Locate the cell with the specified text and output its [X, Y] center coordinate. 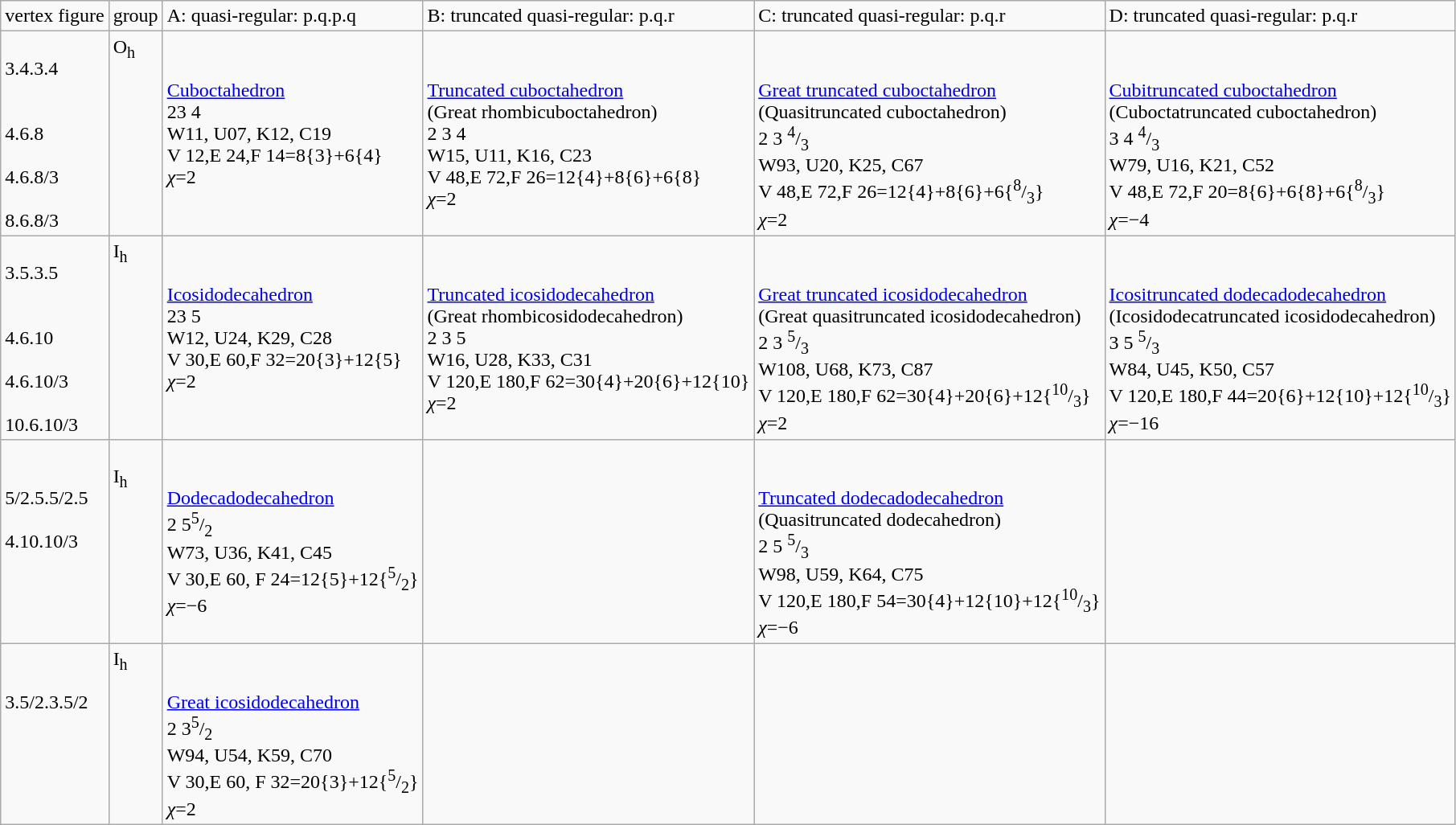
3.5/2.3.5/2 [55, 734]
Truncated dodecadodecahedron (Quasitruncated dodecahedron) 2 5 5/3 W98, U59, K64, C75 V 120,E 180,F 54=30{4}+12{10}+12{10/3} χ=−6 [929, 542]
A: quasi-regular: p.q.p.q [293, 16]
Great truncated cuboctahedron (Quasitruncated cuboctahedron) 2 3 4/3 W93, U20, K25, C67 V 48,E 72,F 26=12{4}+8{6}+6{8/3} χ=2 [929, 133]
Great truncated icosidodecahedron (Great quasitruncated icosidodecahedron) 2 3 5/3 W108, U68, K73, C87 V 120,E 180,F 62=30{4}+20{6}+12{10/3} χ=2 [929, 338]
Cubitruncated cuboctahedron (Cuboctatruncated cuboctahedron) 3 4 4/3 W79, U16, K21, C52 V 48,E 72,F 20=8{6}+6{8}+6{8/3} χ=−4 [1280, 133]
Great icosidodecahedron 2 35/2 W94, U54, K59, C70 V 30,E 60, F 32=20{3}+12{5/2} χ=2 [293, 734]
5/2.5.5/2.5 4.10.10/3 [55, 542]
Truncated icosidodecahedron (Great rhombicosidodecahedron) 2 3 5 W16, U28, K33, C31 V 120,E 180,F 62=30{4}+20{6}+12{10} χ=2 [589, 338]
3.5.3.54.6.10 4.6.10/3 10.6.10/3 [55, 338]
group [135, 16]
B: truncated quasi-regular: p.q.r [589, 16]
Icositruncated dodecadodecahedron (Icosidodecatruncated icosidodecahedron) 3 5 5/3 W84, U45, K50, C57 V 120,E 180,F 44=20{6}+12{10}+12{10/3} χ=−16 [1280, 338]
vertex figure [55, 16]
Dodecadodecahedron 2 55/2 W73, U36, K41, C45 V 30,E 60, F 24=12{5}+12{5/2} χ=−6 [293, 542]
D: truncated quasi-regular: p.q.r [1280, 16]
Cuboctahedron 23 4 W11, U07, K12, C19 V 12,E 24,F 14=8{3}+6{4} χ=2 [293, 133]
Truncated cuboctahedron (Great rhombicuboctahedron) 2 3 4 W15, U11, K16, C23 V 48,E 72,F 26=12{4}+8{6}+6{8} χ=2 [589, 133]
3.4.3.44.6.8 4.6.8/3 8.6.8/3 [55, 133]
Oh [135, 133]
Icosidodecahedron 23 5 W12, U24, K29, C28 V 30,E 60,F 32=20{3}+12{5} χ=2 [293, 338]
C: truncated quasi-regular: p.q.r [929, 16]
